Provide the [X, Y] coordinate of the cell's center where the given text is located.  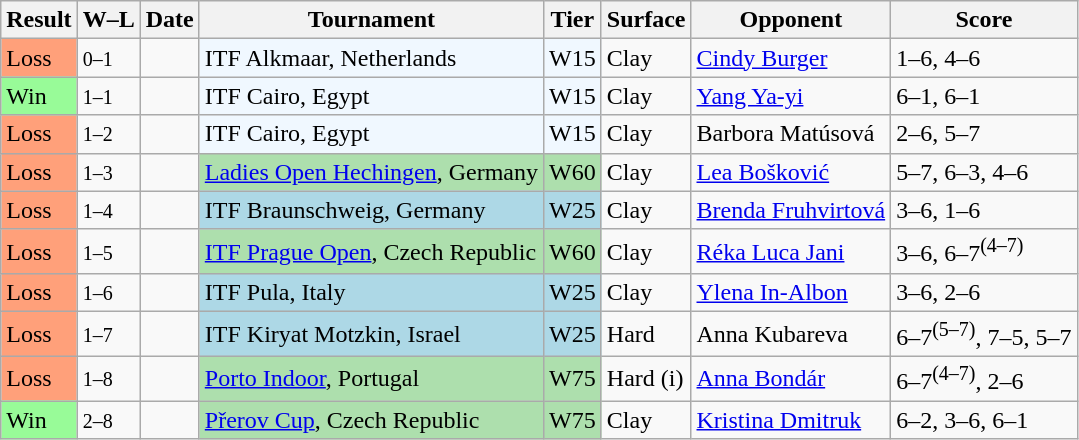
Yang Ya-yi [791, 96]
3–6, 6–7(4–7) [984, 252]
ITF Alkmaar, Netherlands [371, 58]
Tier [573, 20]
ITF Pula, Italy [371, 293]
Ylena In-Albon [791, 293]
2–8 [108, 420]
Hard (i) [646, 378]
6–7(5–7), 7–5, 5–7 [984, 334]
2–6, 5–7 [984, 134]
Brenda Fruhvirtová [791, 210]
1–1 [108, 96]
Porto Indoor, Portugal [371, 378]
Hard [646, 334]
Tournament [371, 20]
3–6, 1–6 [984, 210]
Anna Bondár [791, 378]
Surface [646, 20]
6–1, 6–1 [984, 96]
Ladies Open Hechingen, Germany [371, 172]
1–5 [108, 252]
1–3 [108, 172]
6–7(4–7), 2–6 [984, 378]
0–1 [108, 58]
Lea Bošković [791, 172]
Opponent [791, 20]
Anna Kubareva [791, 334]
1–6 [108, 293]
3–6, 2–6 [984, 293]
1–8 [108, 378]
1–7 [108, 334]
Kristina Dmitruk [791, 420]
Date [170, 20]
1–4 [108, 210]
W–L [108, 20]
Cindy Burger [791, 58]
5–7, 6–3, 4–6 [984, 172]
1–6, 4–6 [984, 58]
ITF Prague Open, Czech Republic [371, 252]
Score [984, 20]
ITF Kiryat Motzkin, Israel [371, 334]
6–2, 3–6, 6–1 [984, 420]
Barbora Matúsová [791, 134]
1–2 [108, 134]
Réka Luca Jani [791, 252]
Result [39, 20]
Přerov Cup, Czech Republic [371, 420]
ITF Braunschweig, Germany [371, 210]
